Return (x, y) of the center of cell containing provided text 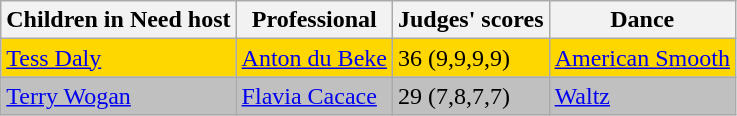
Flavia Cacace (314, 96)
Children in Need host (118, 20)
Terry Wogan (118, 96)
Waltz (642, 96)
Anton du Beke (314, 58)
29 (7,8,7,7) (470, 96)
Dance (642, 20)
American Smooth (642, 58)
Professional (314, 20)
Tess Daly (118, 58)
36 (9,9,9,9) (470, 58)
Judges' scores (470, 20)
